Detect which cell encompasses the target text, then output its (X, Y) center coordinate. 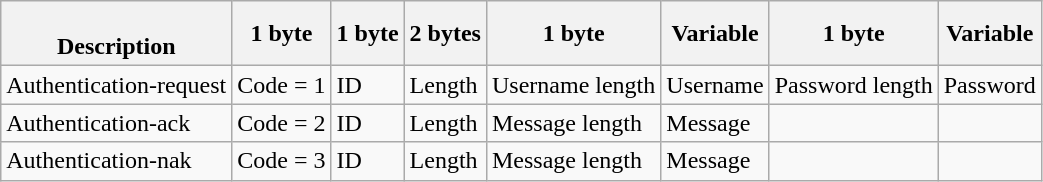
Username (715, 85)
Authentication-request (116, 85)
Password length (854, 85)
Authentication-nak (116, 161)
Username length (573, 85)
Password (990, 85)
Code = 1 (282, 85)
Code = 3 (282, 161)
Code = 2 (282, 123)
Authentication-ack (116, 123)
2 bytes (445, 34)
Description (116, 34)
